Capture the cell that displays the provided text and extract its (x, y) central coordinate. 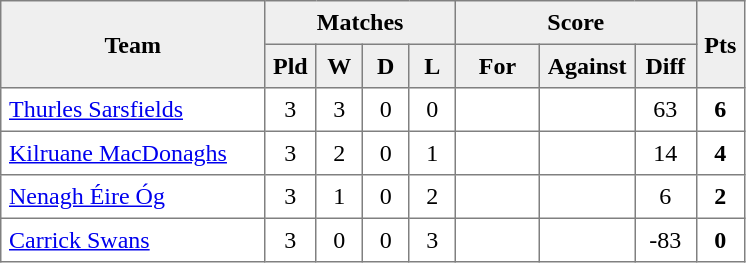
Matches (360, 23)
Kilruane MacDonaghs (133, 153)
Pld (290, 66)
14 (666, 153)
4 (720, 153)
Score (576, 23)
63 (666, 110)
Pts (720, 44)
D (385, 66)
Nenagh Éire Óg (133, 197)
Carrick Swans (133, 240)
Thurles Sarsfields (133, 110)
Diff (666, 66)
-83 (666, 240)
L (432, 66)
Against (586, 66)
W (339, 66)
For (497, 66)
Team (133, 44)
